Search for the cell housing the specified text and yield its (X, Y) center coordinate. 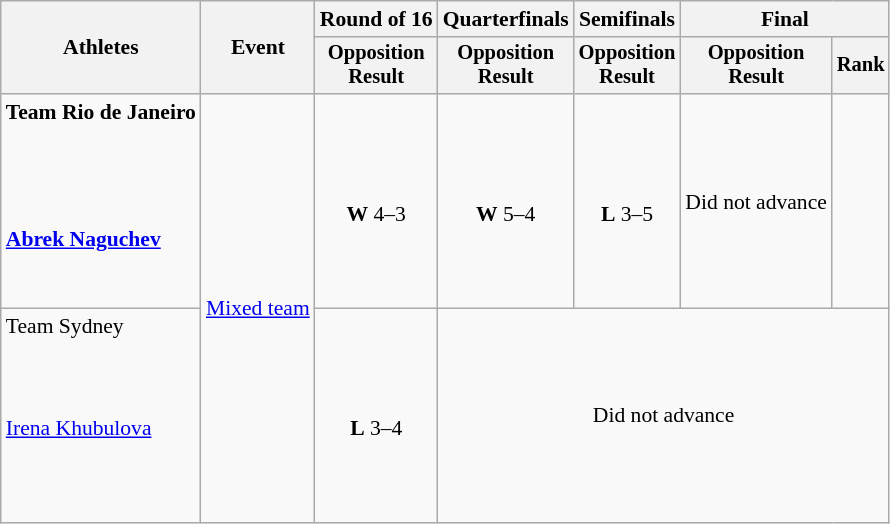
Event (258, 48)
Quarterfinals (506, 19)
Athletes (101, 48)
L 3–5 (628, 201)
Team SydneyIrena Khubulova (101, 416)
Mixed team (258, 308)
Final (784, 19)
Semifinals (628, 19)
Team Rio de JaneiroAbrek Naguchev (101, 201)
W 4–3 (376, 201)
W 5–4 (506, 201)
Rank (861, 66)
L 3–4 (376, 416)
Round of 16 (376, 19)
